Pinpoint the cell where the given text exists, returning its [x, y] midpoint coordinate. 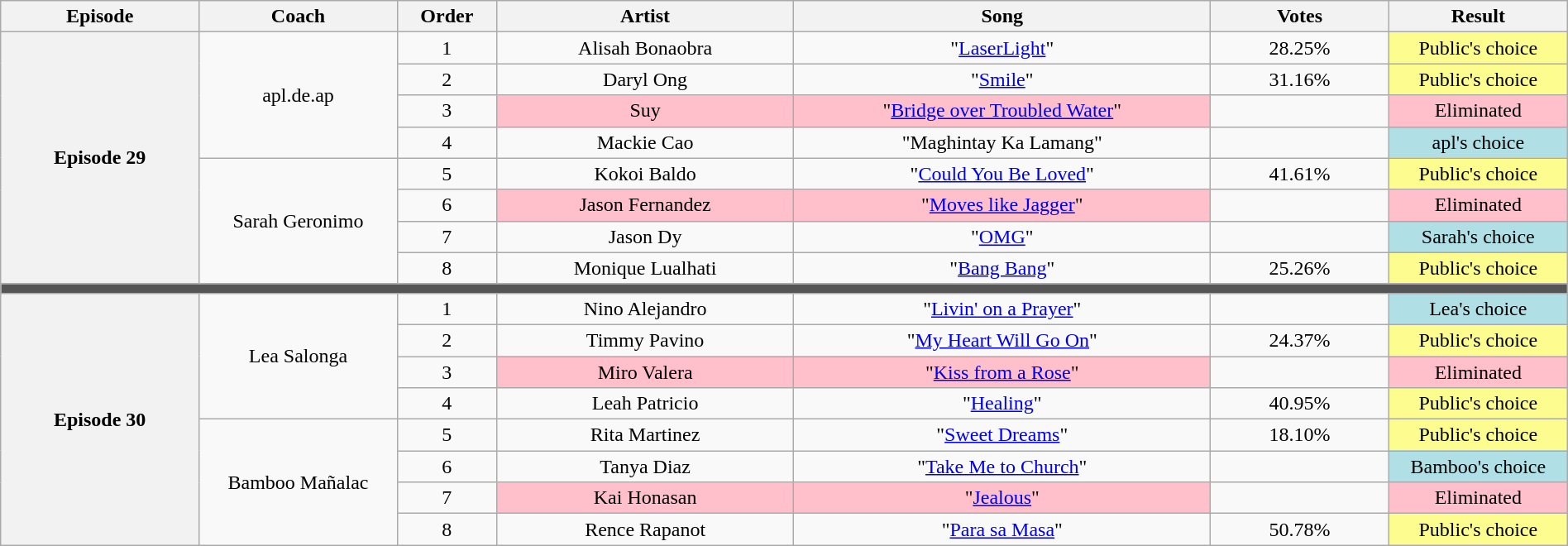
"Could You Be Loved" [1002, 174]
Rita Martinez [645, 435]
Episode 29 [100, 158]
"Bridge over Troubled Water" [1002, 111]
Alisah Bonaobra [645, 48]
Suy [645, 111]
Tanya Diaz [645, 467]
apl's choice [1478, 142]
"Moves like Jagger" [1002, 205]
"Jealous" [1002, 498]
Daryl Ong [645, 79]
50.78% [1300, 529]
"OMG" [1002, 237]
Jason Dy [645, 237]
Bamboo Mañalac [299, 482]
Sarah's choice [1478, 237]
"LaserLight" [1002, 48]
Result [1478, 17]
Lea's choice [1478, 309]
Song [1002, 17]
Episode 30 [100, 419]
"Bang Bang" [1002, 268]
Artist [645, 17]
"Healing" [1002, 404]
"Smile" [1002, 79]
Episode [100, 17]
Miro Valera [645, 371]
31.16% [1300, 79]
"Sweet Dreams" [1002, 435]
Kai Honasan [645, 498]
Lea Salonga [299, 356]
40.95% [1300, 404]
"Livin' on a Prayer" [1002, 309]
Mackie Cao [645, 142]
Rence Rapanot [645, 529]
24.37% [1300, 340]
Votes [1300, 17]
Order [447, 17]
Bamboo's choice [1478, 467]
"My Heart Will Go On" [1002, 340]
Leah Patricio [645, 404]
Coach [299, 17]
Nino Alejandro [645, 309]
25.26% [1300, 268]
"Kiss from a Rose" [1002, 371]
"Take Me to Church" [1002, 467]
Sarah Geronimo [299, 221]
Monique Lualhati [645, 268]
41.61% [1300, 174]
"Maghintay Ka Lamang" [1002, 142]
28.25% [1300, 48]
Timmy Pavino [645, 340]
Kokoi Baldo [645, 174]
"Para sa Masa" [1002, 529]
18.10% [1300, 435]
Jason Fernandez [645, 205]
apl.de.ap [299, 95]
